Output the [X, Y] coordinate of the center of the cell containing the given text.  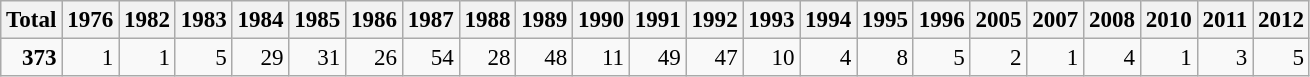
2005 [998, 20]
1994 [828, 20]
29 [260, 58]
26 [374, 58]
1993 [772, 20]
8 [886, 58]
Total [32, 20]
2011 [1225, 20]
31 [318, 58]
2012 [1282, 20]
1991 [658, 20]
1995 [886, 20]
1983 [204, 20]
2008 [1112, 20]
1986 [374, 20]
1976 [90, 20]
48 [544, 58]
11 [602, 58]
1984 [260, 20]
49 [658, 58]
1987 [430, 20]
10 [772, 58]
1996 [942, 20]
47 [714, 58]
1988 [488, 20]
1990 [602, 20]
1982 [148, 20]
2010 [1168, 20]
1992 [714, 20]
2 [998, 58]
3 [1225, 58]
1989 [544, 20]
28 [488, 58]
54 [430, 58]
373 [32, 58]
1985 [318, 20]
2007 [1056, 20]
